Find where the given text appears and provide that cell's center as (x, y) coordinate. 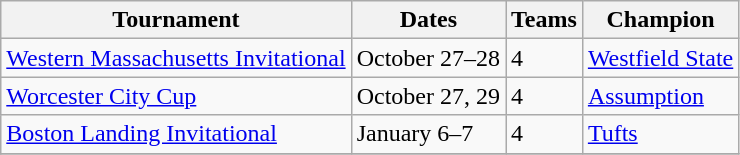
Tufts (660, 134)
January 6–7 (428, 134)
Dates (428, 20)
Champion (660, 20)
Westfield State (660, 58)
Boston Landing Invitational (176, 134)
Worcester City Cup (176, 96)
Tournament (176, 20)
Assumption (660, 96)
October 27–28 (428, 58)
October 27, 29 (428, 96)
Teams (544, 20)
Western Massachusetts Invitational (176, 58)
